Determine the (X, Y) coordinate at the center of the cell enclosing the given text.  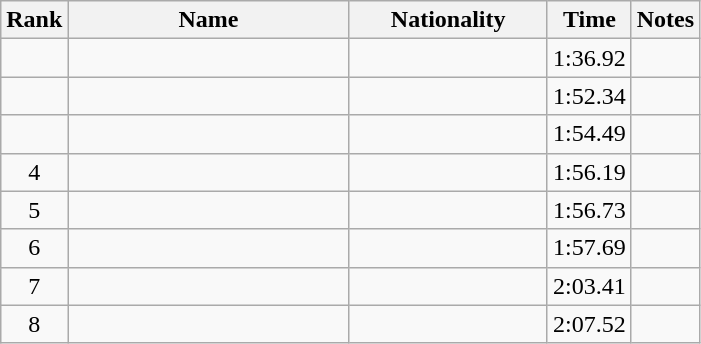
1:56.73 (589, 210)
1:56.19 (589, 172)
Rank (34, 20)
2:07.52 (589, 324)
Notes (665, 20)
8 (34, 324)
5 (34, 210)
6 (34, 248)
1:57.69 (589, 248)
Name (208, 20)
Time (589, 20)
1:36.92 (589, 58)
2:03.41 (589, 286)
Nationality (448, 20)
7 (34, 286)
1:52.34 (589, 96)
1:54.49 (589, 134)
4 (34, 172)
